Search for the cell housing the specified text and yield its (X, Y) center coordinate. 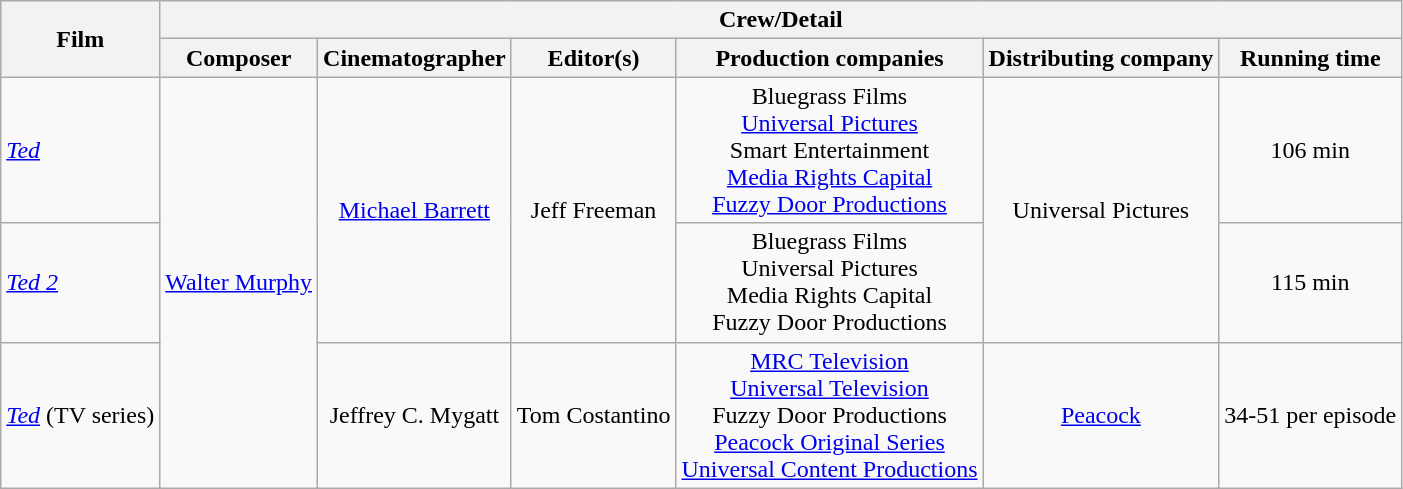
Running time (1310, 58)
Jeffrey C. Mygatt (415, 415)
MRC TelevisionUniversal TelevisionFuzzy Door ProductionsPeacock Original SeriesUniversal Content Productions (830, 415)
Production companies (830, 58)
Bluegrass FilmsUniversal PicturesMedia Rights CapitalFuzzy Door Productions (830, 282)
Editor(s) (594, 58)
Ted 2 (80, 282)
Crew/Detail (781, 20)
106 min (1310, 150)
Distributing company (1101, 58)
Jeff Freeman (594, 210)
Universal Pictures (1101, 210)
Bluegrass FilmsUniversal PicturesSmart EntertainmentMedia Rights CapitalFuzzy Door Productions (830, 150)
115 min (1310, 282)
Ted (TV series) (80, 415)
Walter Murphy (239, 282)
Cinematographer (415, 58)
Ted (80, 150)
34-51 per episode (1310, 415)
Composer (239, 58)
Michael Barrett (415, 210)
Tom Costantino (594, 415)
Peacock (1101, 415)
Film (80, 39)
